For the text-containing cell, return its midpoint in [x, y] coordinate format. 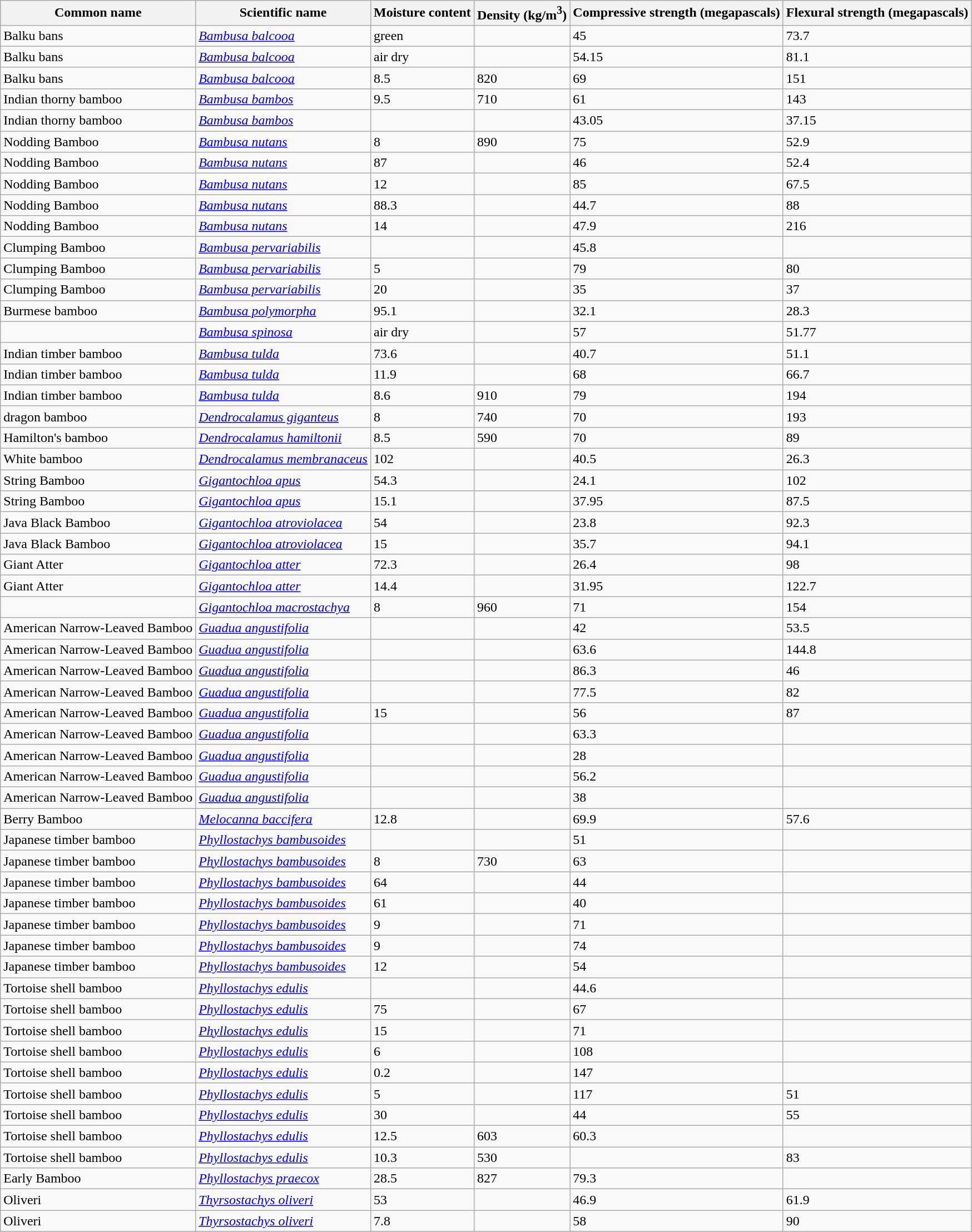
603 [522, 1136]
Compressive strength (megapascals) [676, 13]
108 [676, 1051]
98 [877, 565]
10.3 [422, 1158]
9.5 [422, 99]
63.3 [676, 734]
79.3 [676, 1179]
Density (kg/m3) [522, 13]
42 [676, 628]
90 [877, 1221]
31.95 [676, 586]
40.5 [676, 459]
63 [676, 861]
94.1 [877, 544]
83 [877, 1158]
28.3 [877, 311]
74 [676, 946]
Scientific name [284, 13]
53.5 [877, 628]
12.8 [422, 819]
89 [877, 438]
7.8 [422, 1221]
Early Bamboo [98, 1179]
Bambusa polymorpha [284, 311]
47.9 [676, 226]
45.8 [676, 247]
72.3 [422, 565]
57.6 [877, 819]
24.1 [676, 480]
46.9 [676, 1200]
20 [422, 290]
68 [676, 374]
730 [522, 861]
28 [676, 755]
Flexural strength (megapascals) [877, 13]
56.2 [676, 776]
88 [877, 205]
117 [676, 1094]
35 [676, 290]
35.7 [676, 544]
820 [522, 78]
15.1 [422, 501]
890 [522, 142]
60.3 [676, 1136]
960 [522, 607]
26.4 [676, 565]
6 [422, 1051]
56 [676, 713]
Gigantochloa macrostachya [284, 607]
64 [422, 882]
52.9 [877, 142]
40.7 [676, 353]
Dendrocalamus membranaceus [284, 459]
85 [676, 184]
White bamboo [98, 459]
52.4 [877, 163]
80 [877, 269]
8.6 [422, 395]
194 [877, 395]
40 [676, 903]
73.7 [877, 36]
143 [877, 99]
43.05 [676, 121]
740 [522, 416]
144.8 [877, 649]
Melocanna baccifera [284, 819]
827 [522, 1179]
69 [676, 78]
57 [676, 332]
73.6 [422, 353]
Moisture content [422, 13]
910 [522, 395]
Bambusa spinosa [284, 332]
590 [522, 438]
147 [676, 1072]
Dendrocalamus giganteus [284, 416]
154 [877, 607]
69.9 [676, 819]
51.1 [877, 353]
66.7 [877, 374]
58 [676, 1221]
54.15 [676, 57]
44.7 [676, 205]
37.15 [877, 121]
67.5 [877, 184]
82 [877, 692]
92.3 [877, 523]
77.5 [676, 692]
193 [877, 416]
216 [877, 226]
32.1 [676, 311]
12.5 [422, 1136]
14.4 [422, 586]
dragon bamboo [98, 416]
95.1 [422, 311]
54.3 [422, 480]
88.3 [422, 205]
87.5 [877, 501]
28.5 [422, 1179]
Berry Bamboo [98, 819]
55 [877, 1115]
Dendrocalamus hamiltonii [284, 438]
67 [676, 1009]
38 [676, 798]
Hamilton's bamboo [98, 438]
63.6 [676, 649]
0.2 [422, 1072]
37.95 [676, 501]
53 [422, 1200]
Common name [98, 13]
51.77 [877, 332]
26.3 [877, 459]
Burmese bamboo [98, 311]
44.6 [676, 988]
23.8 [676, 523]
86.3 [676, 670]
14 [422, 226]
Phyllostachys praecox [284, 1179]
122.7 [877, 586]
530 [522, 1158]
green [422, 36]
30 [422, 1115]
11.9 [422, 374]
81.1 [877, 57]
710 [522, 99]
37 [877, 290]
45 [676, 36]
61.9 [877, 1200]
151 [877, 78]
